Output the (X, Y) coordinate of the center of the cell containing the given text.  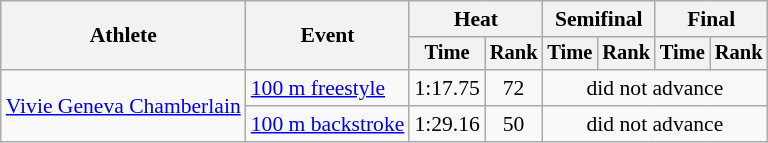
1:29.16 (446, 124)
Athlete (124, 36)
72 (514, 88)
Heat (476, 19)
1:17.75 (446, 88)
100 m backstroke (328, 124)
Event (328, 36)
Vivie Geneva Chamberlain (124, 106)
50 (514, 124)
100 m freestyle (328, 88)
Final (711, 19)
Semifinal (598, 19)
